Locate the cell with the specified text and output its (x, y) center coordinate. 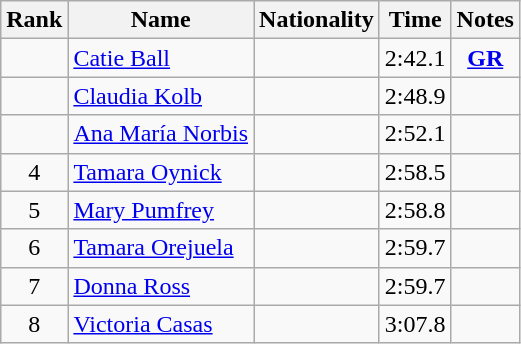
Claudia Kolb (161, 96)
Ana María Norbis (161, 134)
8 (34, 324)
Time (415, 20)
Rank (34, 20)
Catie Ball (161, 58)
Donna Ross (161, 286)
Name (161, 20)
Tamara Orejuela (161, 248)
2:58.5 (415, 172)
4 (34, 172)
Nationality (317, 20)
5 (34, 210)
2:58.8 (415, 210)
2:42.1 (415, 58)
6 (34, 248)
GR (485, 58)
Notes (485, 20)
Tamara Oynick (161, 172)
Victoria Casas (161, 324)
Mary Pumfrey (161, 210)
2:48.9 (415, 96)
2:52.1 (415, 134)
7 (34, 286)
3:07.8 (415, 324)
